Scan for the cell matching the given text and deliver its (x, y) coordinate at center. 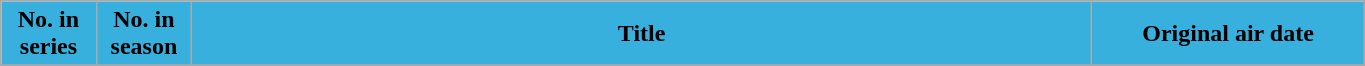
Original air date (1228, 34)
No. inseries (48, 34)
Title (642, 34)
No. inseason (144, 34)
